Pinpoint the cell where the given text exists, returning its (X, Y) midpoint coordinate. 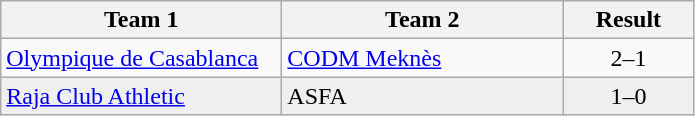
CODM Meknès (422, 58)
Team 1 (142, 20)
2–1 (628, 58)
Team 2 (422, 20)
Result (628, 20)
ASFA (422, 96)
1–0 (628, 96)
Raja Club Athletic (142, 96)
Olympique de Casablanca (142, 58)
